Search for the cell housing the specified text and yield its [X, Y] center coordinate. 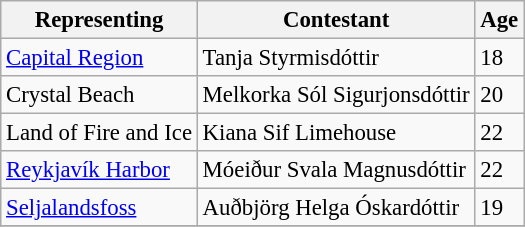
Melkorka Sól Sigurjonsdóttir [336, 95]
Representing [100, 20]
Auðbjörg Helga Óskardóttir [336, 208]
Land of Fire and Ice [100, 133]
Capital Region [100, 58]
Seljalandsfoss [100, 208]
19 [500, 208]
Reykjavík Harbor [100, 170]
Age [500, 20]
Crystal Beach [100, 95]
18 [500, 58]
20 [500, 95]
Móeiður Svala Magnusdóttir [336, 170]
Kiana Sif Limehouse [336, 133]
Tanja Styrmisdóttir [336, 58]
Contestant [336, 20]
